From the cell containing the given text, extract its center point as [x, y] coordinate. 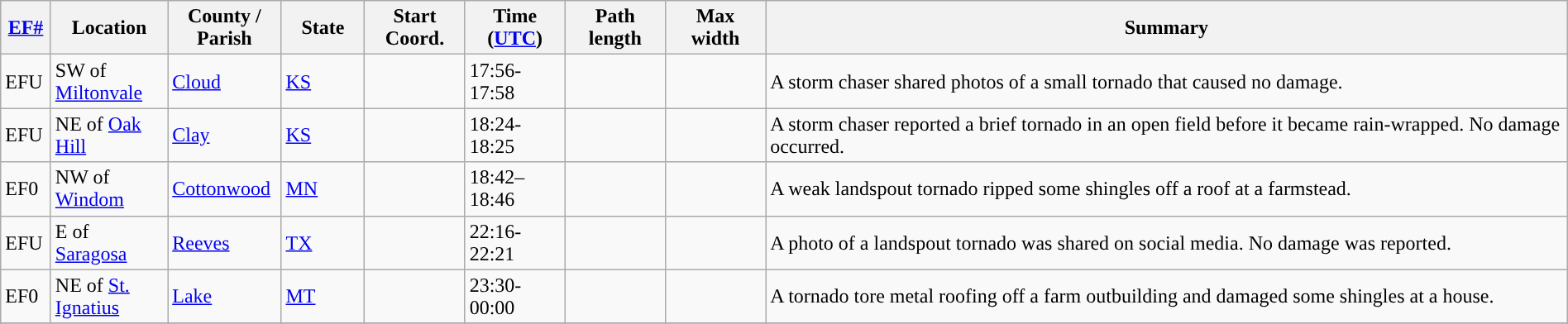
Max width [715, 28]
Lake [225, 296]
A photo of a landspout tornado was shared on social media. No damage was reported. [1167, 243]
NE of St. Ignatius [109, 296]
Cloud [225, 81]
NE of Oak Hill [109, 136]
23:30-00:00 [514, 296]
22:16-22:21 [514, 243]
A storm chaser shared photos of a small tornado that caused no damage. [1167, 81]
State [323, 28]
17:56-17:58 [514, 81]
County / Parish [225, 28]
Path length [615, 28]
A weak landspout tornado ripped some shingles off a roof at a farmstead. [1167, 188]
A storm chaser reported a brief tornado in an open field before it became rain-wrapped. No damage occurred. [1167, 136]
SW of Miltonvale [109, 81]
Reeves [225, 243]
Summary [1167, 28]
A tornado tore metal roofing off a farm outbuilding and damaged some shingles at a house. [1167, 296]
Start Coord. [415, 28]
NW of Windom [109, 188]
Location [109, 28]
EF# [26, 28]
TX [323, 243]
Time (UTC) [514, 28]
Clay [225, 136]
18:42–18:46 [514, 188]
MT [323, 296]
E of Saragosa [109, 243]
MN [323, 188]
Cottonwood [225, 188]
18:24-18:25 [514, 136]
